Find where the given text appears and provide that cell's center as (x, y) coordinate. 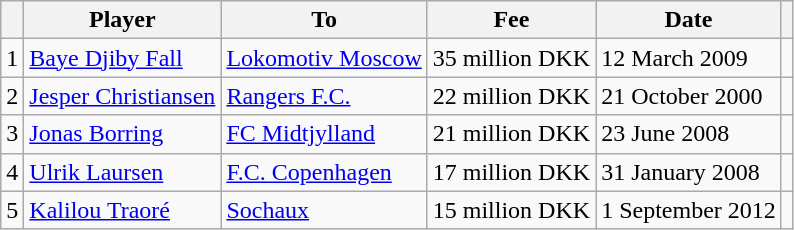
23 June 2008 (689, 134)
FC Midtjylland (324, 134)
35 million DKK (511, 58)
Baye Djiby Fall (122, 58)
Sochaux (324, 210)
Rangers F.C. (324, 96)
Fee (511, 20)
2 (12, 96)
Jonas Borring (122, 134)
Date (689, 20)
4 (12, 172)
1 September 2012 (689, 210)
To (324, 20)
Player (122, 20)
5 (12, 210)
12 March 2009 (689, 58)
15 million DKK (511, 210)
3 (12, 134)
Kalilou Traoré (122, 210)
22 million DKK (511, 96)
Lokomotiv Moscow (324, 58)
17 million DKK (511, 172)
1 (12, 58)
Ulrik Laursen (122, 172)
21 October 2000 (689, 96)
21 million DKK (511, 134)
F.C. Copenhagen (324, 172)
31 January 2008 (689, 172)
Jesper Christiansen (122, 96)
